Find where the given text appears and provide that cell's center as [X, Y] coordinate. 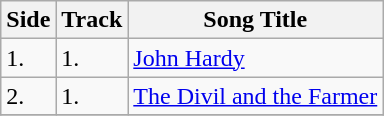
John Hardy [256, 58]
2. [28, 96]
The Divil and the Farmer [256, 96]
Track [92, 20]
Song Title [256, 20]
Side [28, 20]
